For the text-containing cell, return its midpoint in (x, y) coordinate format. 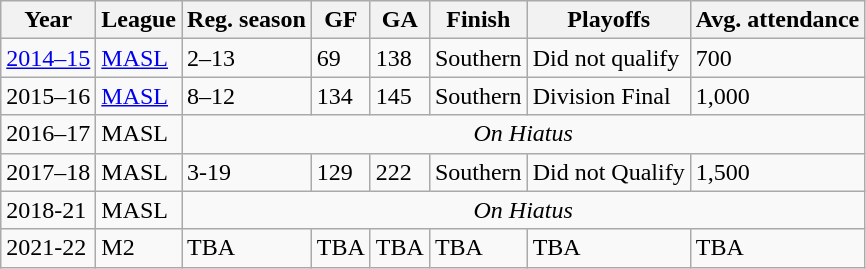
Did not Qualify (608, 172)
2016–17 (48, 134)
Did not qualify (608, 58)
Division Final (608, 96)
GF (340, 20)
222 (400, 172)
2021-22 (48, 248)
1,500 (778, 172)
Playoffs (608, 20)
69 (340, 58)
2–13 (247, 58)
3-19 (247, 172)
1,000 (778, 96)
134 (340, 96)
700 (778, 58)
2014–15 (48, 58)
Finish (478, 20)
GA (400, 20)
2018-21 (48, 210)
Avg. attendance (778, 20)
M2 (139, 248)
145 (400, 96)
Reg. season (247, 20)
138 (400, 58)
2015–16 (48, 96)
129 (340, 172)
League (139, 20)
8–12 (247, 96)
2017–18 (48, 172)
Year (48, 20)
